Provide the [X, Y] coordinate of the cell's center where the given text is located.  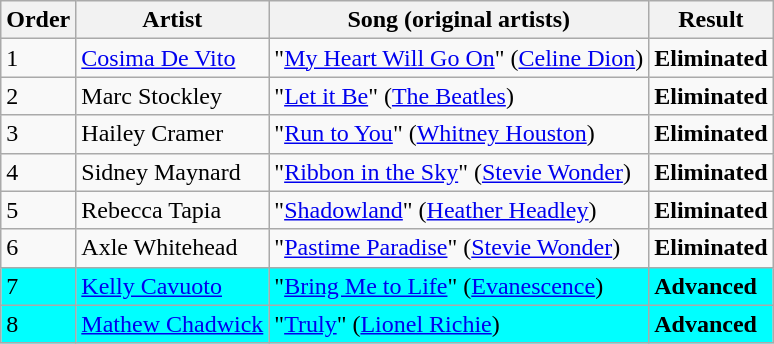
Cosima De Vito [172, 58]
6 [38, 248]
Kelly Cavuoto [172, 286]
Axle Whitehead [172, 248]
"Bring Me to Life" (Evanescence) [459, 286]
"Ribbon in the Sky" (Stevie Wonder) [459, 172]
Song (original artists) [459, 20]
5 [38, 210]
Marc Stockley [172, 96]
Order [38, 20]
4 [38, 172]
Mathew Chadwick [172, 324]
"Run to You" (Whitney Houston) [459, 134]
Hailey Cramer [172, 134]
7 [38, 286]
3 [38, 134]
"My Heart Will Go On" (Celine Dion) [459, 58]
"Shadowland" (Heather Headley) [459, 210]
Artist [172, 20]
Result [711, 20]
1 [38, 58]
Sidney Maynard [172, 172]
Rebecca Tapia [172, 210]
"Pastime Paradise" (Stevie Wonder) [459, 248]
2 [38, 96]
"Truly" (Lionel Richie) [459, 324]
8 [38, 324]
"Let it Be" (The Beatles) [459, 96]
